Scan for the cell matching the given text and deliver its [X, Y] coordinate at center. 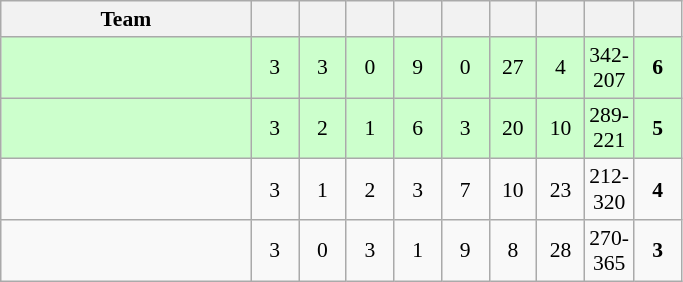
Team [126, 19]
342-207 [609, 68]
5 [658, 128]
20 [513, 128]
27 [513, 68]
289-221 [609, 128]
212-320 [609, 190]
23 [561, 190]
8 [513, 250]
28 [561, 250]
7 [465, 190]
270-365 [609, 250]
